Output the (x, y) coordinate of the center of the cell containing the given text.  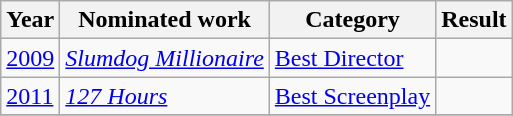
2011 (30, 96)
2009 (30, 58)
127 Hours (165, 96)
Nominated work (165, 20)
Category (352, 20)
Result (474, 20)
Year (30, 20)
Slumdog Millionaire (165, 58)
Best Screenplay (352, 96)
Best Director (352, 58)
